For the text-containing cell, return its midpoint in (x, y) coordinate format. 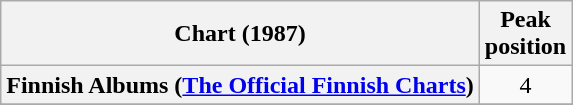
Peakposition (525, 34)
4 (525, 85)
Chart (1987) (240, 34)
Finnish Albums (The Official Finnish Charts) (240, 85)
